Provide the (X, Y) coordinate of the cell's center where the given text is located.  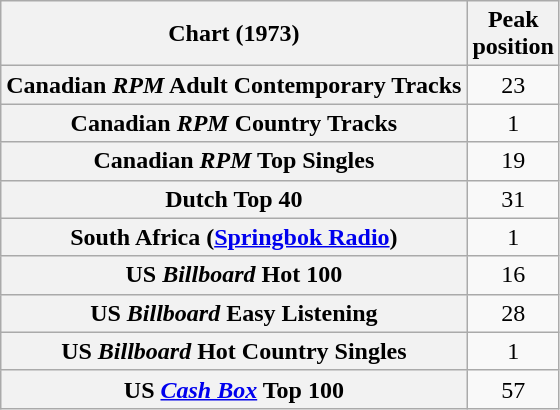
US Billboard Hot Country Singles (234, 351)
South Africa (Springbok Radio) (234, 237)
23 (513, 85)
Canadian RPM Adult Contemporary Tracks (234, 85)
Dutch Top 40 (234, 199)
US Billboard Easy Listening (234, 313)
31 (513, 199)
28 (513, 313)
Peakposition (513, 34)
Chart (1973) (234, 34)
US Billboard Hot 100 (234, 275)
19 (513, 161)
US Cash Box Top 100 (234, 389)
Canadian RPM Country Tracks (234, 123)
57 (513, 389)
Canadian RPM Top Singles (234, 161)
16 (513, 275)
